Provide the (X, Y) coordinate of the cell's center where the given text is located.  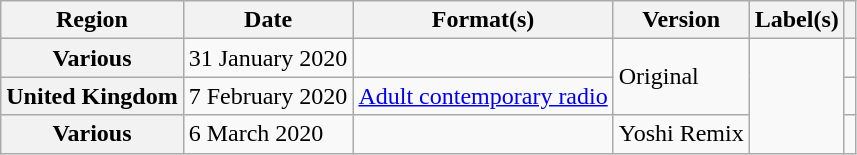
6 March 2020 (268, 134)
Yoshi Remix (681, 134)
Date (268, 20)
Label(s) (796, 20)
Format(s) (483, 20)
Region (92, 20)
Adult contemporary radio (483, 96)
Original (681, 77)
United Kingdom (92, 96)
7 February 2020 (268, 96)
Version (681, 20)
31 January 2020 (268, 58)
